Extract the (X, Y) coordinate from the center of the cell holding the provided text.  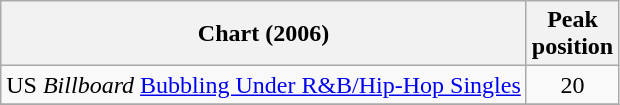
Chart (2006) (264, 34)
Peakposition (572, 34)
20 (572, 85)
US Billboard Bubbling Under R&B/Hip-Hop Singles (264, 85)
